For the text-containing cell, return its midpoint in [X, Y] coordinate format. 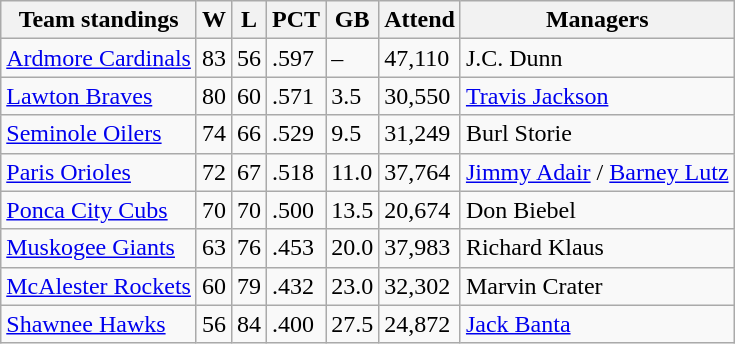
Managers [597, 20]
L [248, 20]
79 [248, 286]
Don Biebel [597, 210]
GB [352, 20]
Travis Jackson [597, 96]
32,302 [420, 286]
9.5 [352, 134]
Muskogee Giants [99, 248]
3.5 [352, 96]
67 [248, 172]
.500 [296, 210]
Shawnee Hawks [99, 324]
Marvin Crater [597, 286]
13.5 [352, 210]
.432 [296, 286]
24,872 [420, 324]
J.C. Dunn [597, 58]
27.5 [352, 324]
.453 [296, 248]
20.0 [352, 248]
74 [214, 134]
84 [248, 324]
Team standings [99, 20]
20,674 [420, 210]
W [214, 20]
.518 [296, 172]
30,550 [420, 96]
83 [214, 58]
Jack Banta [597, 324]
63 [214, 248]
Jimmy Adair / Barney Lutz [597, 172]
McAlester Rockets [99, 286]
.400 [296, 324]
Lawton Braves [99, 96]
.571 [296, 96]
– [352, 58]
72 [214, 172]
37,764 [420, 172]
Seminole Oilers [99, 134]
80 [214, 96]
23.0 [352, 286]
.529 [296, 134]
Burl Storie [597, 134]
Richard Klaus [597, 248]
37,983 [420, 248]
PCT [296, 20]
31,249 [420, 134]
Ardmore Cardinals [99, 58]
Attend [420, 20]
Ponca City Cubs [99, 210]
.597 [296, 58]
47,110 [420, 58]
66 [248, 134]
76 [248, 248]
Paris Orioles [99, 172]
11.0 [352, 172]
